Provide the [X, Y] coordinate of the cell's center where the given text is located.  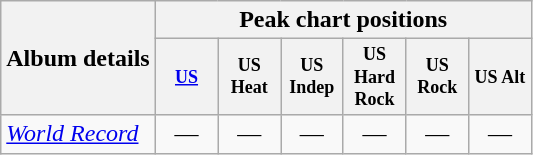
US Heat [250, 77]
US Rock [438, 77]
US Hard Rock [374, 77]
Peak chart positions [343, 20]
World Record [78, 134]
US [186, 77]
US Alt [500, 77]
US Indep [312, 77]
Album details [78, 58]
